Return the (x, y) coordinate for the center point of the cell that contains the specified text.  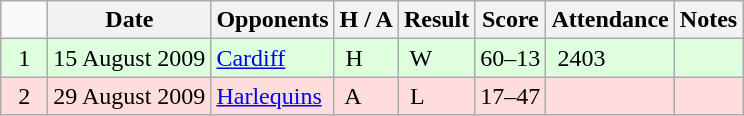
29 August 2009 (130, 96)
Cardiff (272, 58)
Opponents (272, 20)
17–47 (510, 96)
Date (130, 20)
A (366, 96)
H / A (366, 20)
60–13 (510, 58)
Score (510, 20)
H (366, 58)
Attendance (610, 20)
2403 (610, 58)
15 August 2009 (130, 58)
L (436, 96)
2 (24, 96)
Result (436, 20)
1 (24, 58)
W (436, 58)
Notes (708, 20)
Harlequins (272, 96)
